Identify which cell holds the provided text, then report its (x, y) central coordinate. 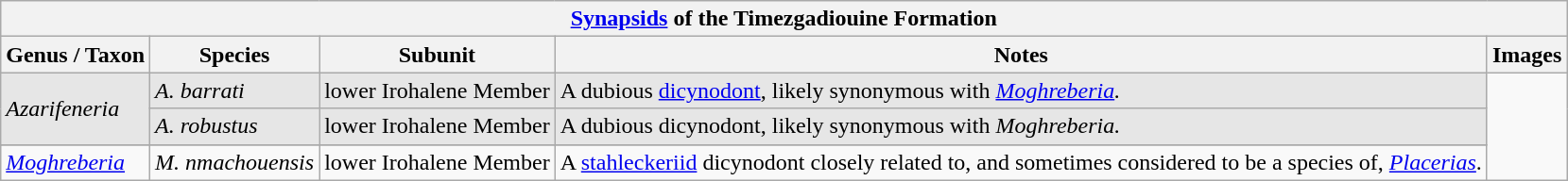
A. barrati (234, 90)
Moghreberia (76, 162)
Species (234, 55)
Notes (1021, 55)
Synapsids of the Timezgadiouine Formation (784, 19)
A. robustus (234, 126)
Images (1526, 55)
M. nmachouensis (234, 162)
Genus / Taxon (76, 55)
Azarifeneria (76, 108)
Subunit (438, 55)
A stahleckeriid dicynodont closely related to, and sometimes considered to be a species of, Placerias. (1021, 162)
